Determine the [X, Y] coordinate at the center of the cell enclosing the given text.  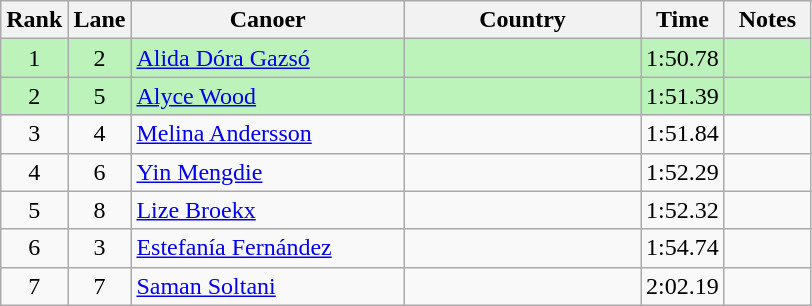
Lane [100, 20]
Yin Mengdie [268, 172]
2:02.19 [683, 286]
1:52.32 [683, 210]
Saman Soltani [268, 286]
1:54.74 [683, 248]
Estefanía Fernández [268, 248]
Melina Andersson [268, 134]
1:52.29 [683, 172]
1:51.84 [683, 134]
Lize Broekx [268, 210]
Canoer [268, 20]
Notes [767, 20]
1 [34, 58]
8 [100, 210]
Time [683, 20]
Alyce Wood [268, 96]
Rank [34, 20]
Country [522, 20]
1:51.39 [683, 96]
1:50.78 [683, 58]
Alida Dóra Gazsó [268, 58]
